From the cell containing the given text, extract its center point as (X, Y) coordinate. 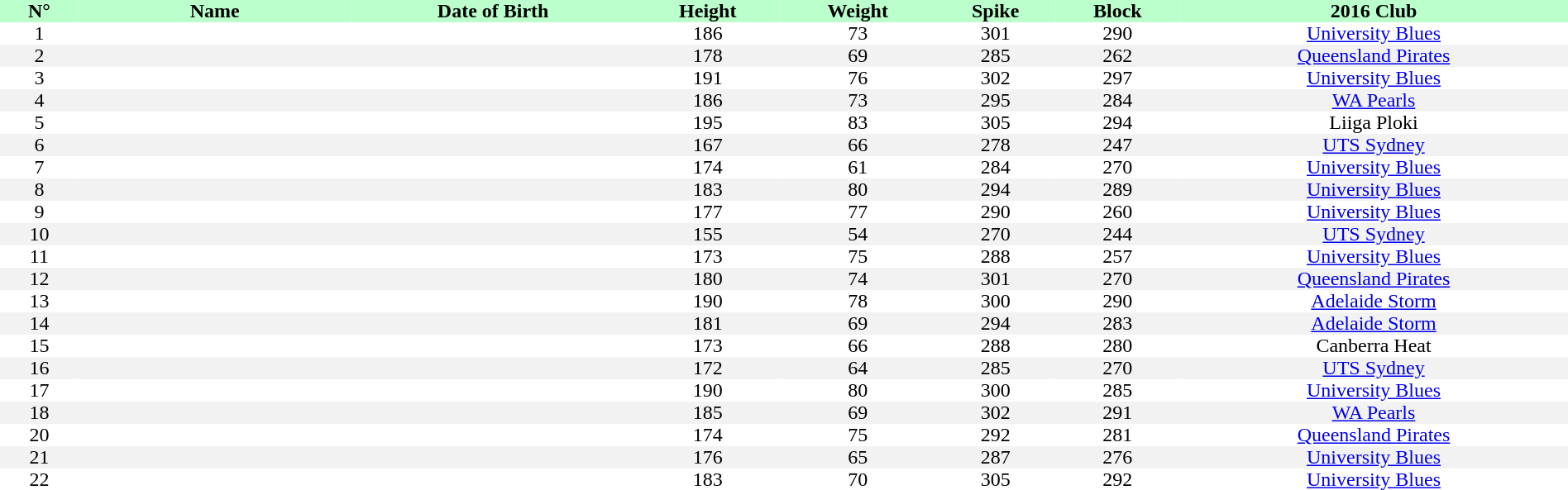
Block (1118, 12)
5 (40, 122)
Canberra Heat (1374, 345)
281 (1118, 435)
287 (996, 458)
283 (1118, 324)
295 (996, 101)
Name (215, 12)
77 (858, 212)
195 (708, 122)
18 (40, 413)
76 (858, 78)
247 (1118, 145)
74 (858, 279)
N° (40, 12)
16 (40, 369)
297 (1118, 78)
260 (1118, 212)
2 (40, 56)
305 (996, 122)
11 (40, 256)
155 (708, 235)
Date of Birth (493, 12)
191 (708, 78)
Height (708, 12)
172 (708, 369)
244 (1118, 235)
180 (708, 279)
64 (858, 369)
Spike (996, 12)
61 (858, 167)
6 (40, 145)
178 (708, 56)
289 (1118, 190)
Weight (858, 12)
4 (40, 101)
8 (40, 190)
15 (40, 345)
1 (40, 33)
280 (1118, 345)
12 (40, 279)
292 (996, 435)
278 (996, 145)
14 (40, 324)
3 (40, 78)
10 (40, 235)
291 (1118, 413)
185 (708, 413)
262 (1118, 56)
83 (858, 122)
181 (708, 324)
2016 Club (1374, 12)
176 (708, 458)
177 (708, 212)
257 (1118, 256)
65 (858, 458)
9 (40, 212)
183 (708, 190)
17 (40, 390)
7 (40, 167)
21 (40, 458)
13 (40, 301)
78 (858, 301)
20 (40, 435)
Liiga Ploki (1374, 122)
54 (858, 235)
276 (1118, 458)
167 (708, 145)
